Detect which cell encompasses the target text, then output its (x, y) center coordinate. 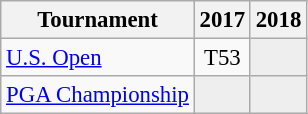
PGA Championship (98, 95)
T53 (222, 58)
2018 (278, 20)
2017 (222, 20)
Tournament (98, 20)
U.S. Open (98, 58)
